Capture the cell that displays the provided text and extract its (x, y) central coordinate. 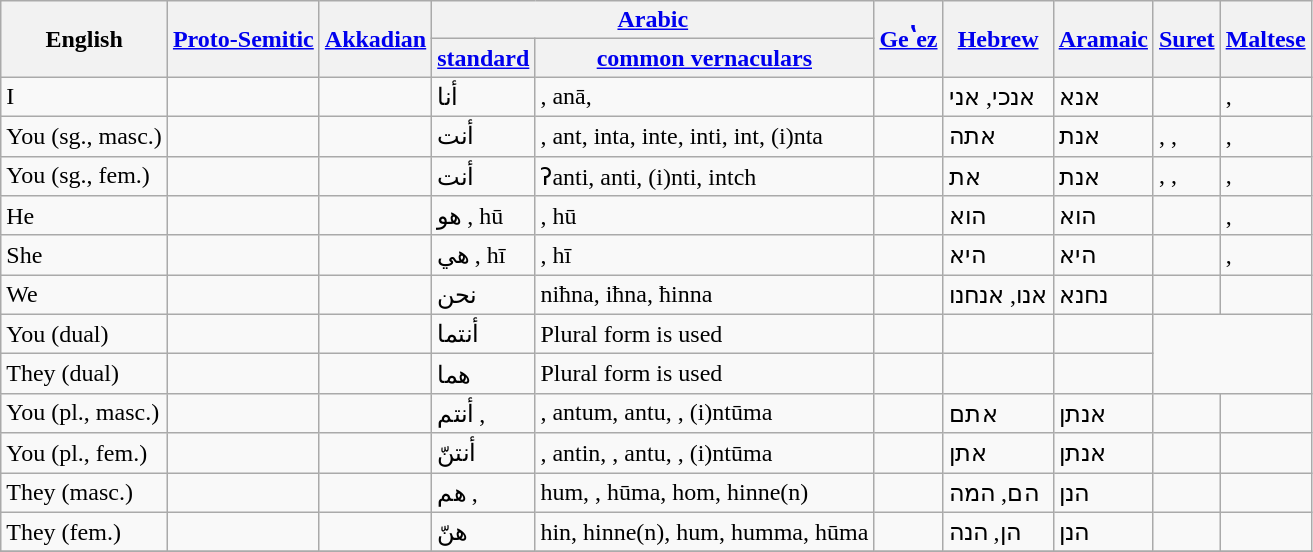
Akkadian (375, 39)
Hebrew (998, 39)
hin, hinne(n), hum, humma, hūma (704, 532)
אנכי, אני (998, 97)
את (998, 176)
هما (484, 374)
You (pl., fem.) (84, 453)
niħna, iħna, ħinna (704, 295)
standard (484, 58)
, antum, antu, , (i)ntūma (704, 413)
هو , hū (484, 216)
ʔanti, anti, (i)nti, intch (704, 176)
Maltese (1266, 39)
, ant, inta, inte, inti, int, (i)nta (704, 136)
They (fem.) (84, 532)
I (84, 97)
Geʽez (908, 39)
هي , hī (484, 255)
You (pl., masc.) (84, 413)
He (84, 216)
אנו, אנחנו (998, 295)
أنتم , (484, 413)
هنّ (484, 532)
They (masc.) (84, 492)
Aramaic (1103, 39)
common vernaculars (704, 58)
They (dual) (84, 374)
, antin, , antu, , (i)ntūma (704, 453)
הן, הנה (998, 532)
Proto-Semitic (243, 39)
أنتما (484, 334)
, hū (704, 216)
We (84, 295)
אתן (998, 453)
Suret (1186, 39)
hum, , hūma, hom, hinne(n) (704, 492)
نحن (484, 295)
English (84, 39)
أنا (484, 97)
הם, המה (998, 492)
אנא (1103, 97)
נחנא (1103, 295)
You (sg., masc.) (84, 136)
, hī (704, 255)
, anā, (704, 97)
هم , (484, 492)
You (sg., fem.) (84, 176)
אתה (998, 136)
אתם (998, 413)
أنتنّ (484, 453)
Arabic (653, 20)
She (84, 255)
You (dual) (84, 334)
